Find where the given text appears and provide that cell's center as (X, Y) coordinate. 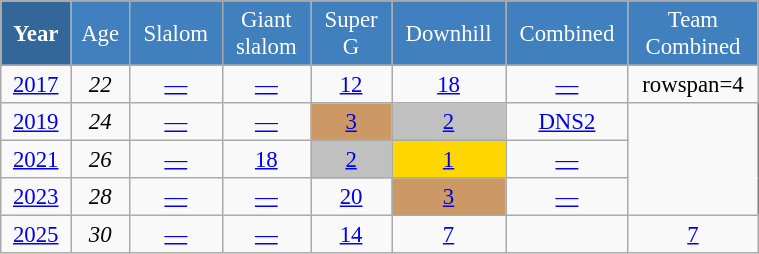
26 (100, 160)
1 (449, 160)
12 (352, 85)
2021 (36, 160)
24 (100, 122)
22 (100, 85)
Downhill (449, 34)
Slalom (176, 34)
rowspan=4 (692, 85)
DNS2 (568, 122)
Giantslalom (266, 34)
Super G (352, 34)
2025 (36, 235)
30 (100, 235)
20 (352, 197)
2023 (36, 197)
TeamCombined (692, 34)
14 (352, 235)
2019 (36, 122)
28 (100, 197)
Year (36, 34)
Age (100, 34)
2017 (36, 85)
Combined (568, 34)
